Locate the cell with the specified text and output its [X, Y] center coordinate. 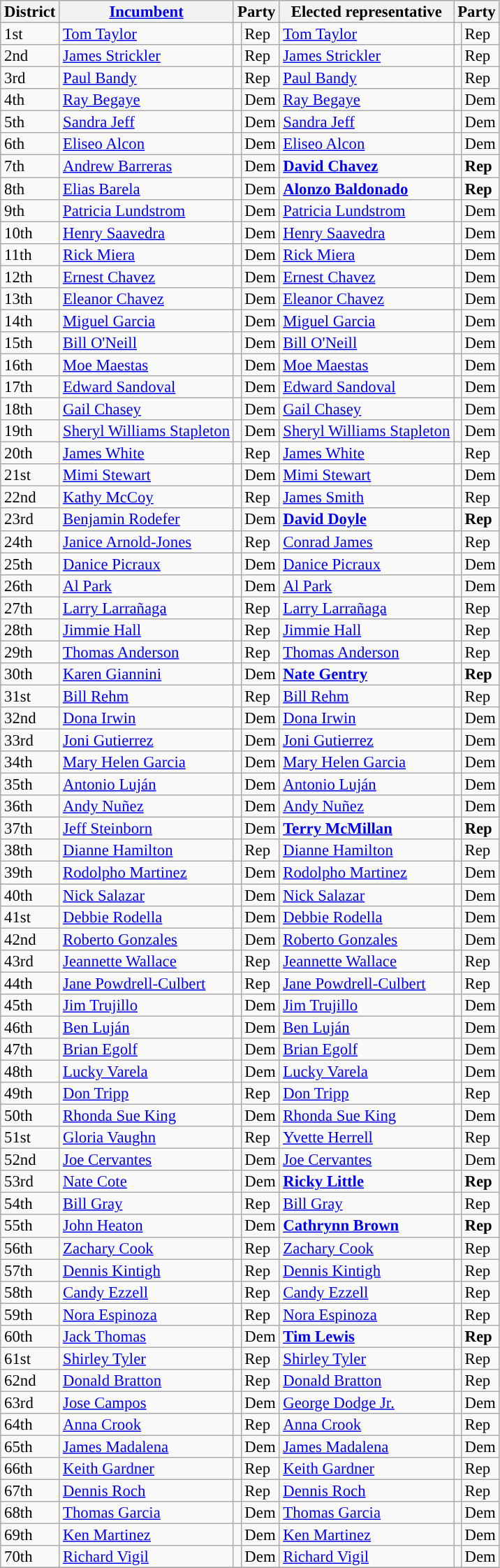
48th [30, 1071]
Elias Barela [147, 189]
17th [30, 387]
10th [30, 233]
Gloria Vaughn [147, 1138]
John Heaton [147, 1226]
57th [30, 1270]
49th [30, 1094]
41st [30, 917]
1st [30, 34]
50th [30, 1116]
6th [30, 144]
District [30, 12]
Incumbent [147, 12]
63rd [30, 1402]
54th [30, 1204]
58th [30, 1292]
24th [30, 542]
4th [30, 100]
45th [30, 1006]
64th [30, 1425]
53rd [30, 1182]
Janice Arnold-Jones [147, 542]
Jack Thomas [147, 1337]
23rd [30, 520]
35th [30, 785]
29th [30, 652]
59th [30, 1314]
James Smith [367, 498]
15th [30, 343]
38th [30, 851]
62nd [30, 1381]
61st [30, 1358]
Terry McMillan [367, 829]
Cathrynn Brown [367, 1226]
Conrad James [367, 542]
Nate Cote [147, 1182]
27th [30, 608]
Ricky Little [367, 1182]
68th [30, 1513]
51st [30, 1138]
55th [30, 1226]
9th [30, 210]
David Chavez [367, 166]
69th [30, 1535]
George Dodge Jr. [367, 1402]
David Doyle [367, 520]
31st [30, 696]
43rd [30, 961]
Jeff Steinborn [147, 829]
37th [30, 829]
19th [30, 431]
20th [30, 453]
13th [30, 299]
5th [30, 122]
7th [30, 166]
Karen Giannini [147, 674]
21st [30, 475]
Tim Lewis [367, 1337]
Jose Campos [147, 1402]
22nd [30, 498]
25th [30, 564]
26th [30, 586]
46th [30, 1027]
39th [30, 873]
66th [30, 1469]
Yvette Herrell [367, 1138]
33rd [30, 741]
11th [30, 254]
2nd [30, 56]
18th [30, 409]
30th [30, 674]
Kathy McCoy [147, 498]
14th [30, 321]
3rd [30, 78]
67th [30, 1491]
44th [30, 983]
70th [30, 1557]
Benjamin Rodefer [147, 520]
56th [30, 1248]
Nate Gentry [367, 674]
36th [30, 806]
Alonzo Baldonado [367, 189]
Andrew Barreras [147, 166]
Elected representative [367, 12]
28th [30, 630]
40th [30, 895]
42nd [30, 939]
65th [30, 1447]
52nd [30, 1160]
12th [30, 277]
47th [30, 1050]
8th [30, 189]
16th [30, 365]
60th [30, 1337]
34th [30, 762]
32nd [30, 718]
